Scan for the cell matching the given text and deliver its (x, y) coordinate at center. 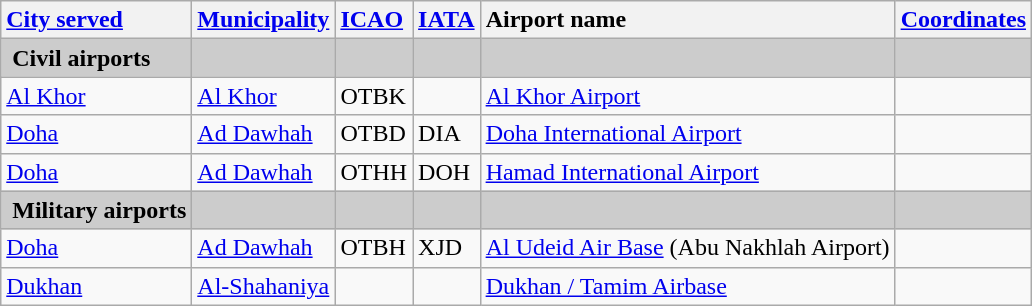
DIA (447, 134)
Hamad International Airport (688, 172)
OTBD (374, 134)
Al Khor Airport (688, 96)
Airport name (688, 20)
Dukhan (96, 286)
Municipality (264, 20)
Doha International Airport (688, 134)
IATA (447, 20)
OTBH (374, 248)
Al-Shahaniya (264, 286)
Civil airports (96, 58)
ICAO (374, 20)
City served (96, 20)
OTHH (374, 172)
XJD (447, 248)
Coordinates (963, 20)
Dukhan / Tamim Airbase (688, 286)
Military airports (96, 210)
DOH (447, 172)
OTBK (374, 96)
Al Udeid Air Base (Abu Nakhlah Airport) (688, 248)
